Find where the given text appears and provide that cell's center as [x, y] coordinate. 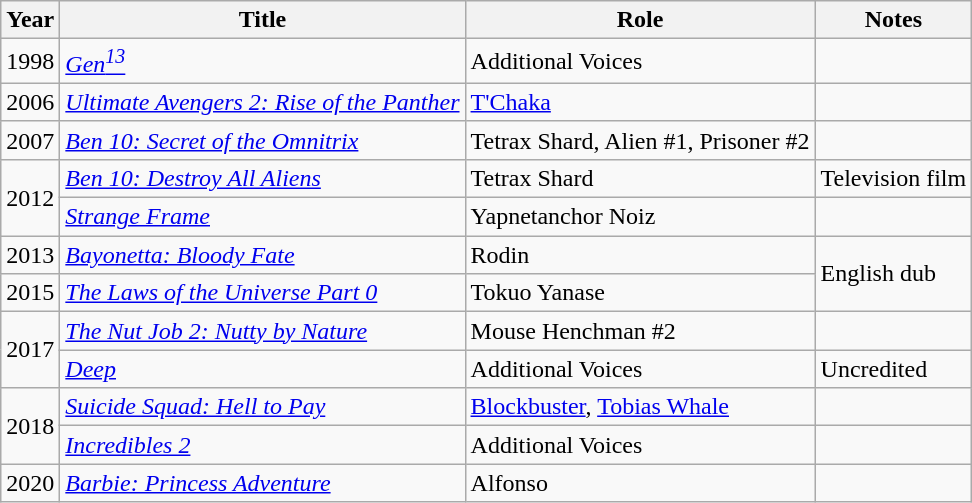
Incredibles 2 [262, 445]
Mouse Henchman #2 [640, 331]
Gen13 [262, 62]
Role [640, 20]
The Laws of the Universe Part 0 [262, 293]
Ben 10: Destroy All Aliens [262, 178]
Tetrax Shard, Alien #1, Prisoner #2 [640, 140]
Barbie: Princess Adventure [262, 483]
Ultimate Avengers 2: Rise of the Panther [262, 102]
Bayonetta: Bloody Fate [262, 255]
2018 [30, 426]
Strange Frame [262, 217]
2017 [30, 350]
2012 [30, 197]
Year [30, 20]
2020 [30, 483]
Blockbuster, Tobias Whale [640, 407]
1998 [30, 62]
Television film [894, 178]
2015 [30, 293]
Ben 10: Secret of the Omnitrix [262, 140]
English dub [894, 274]
Uncredited [894, 369]
2007 [30, 140]
Title [262, 20]
T'Chaka [640, 102]
Yapnetanchor Noiz [640, 217]
Alfonso [640, 483]
The Nut Job 2: Nutty by Nature [262, 331]
Suicide Squad: Hell to Pay [262, 407]
Tokuo Yanase [640, 293]
2013 [30, 255]
2006 [30, 102]
Rodin [640, 255]
Tetrax Shard [640, 178]
Notes [894, 20]
Deep [262, 369]
